From the cell containing the given text, extract its center point as (X, Y) coordinate. 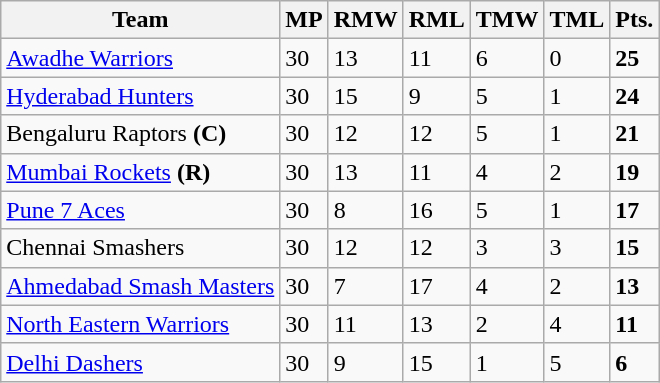
Chennai Smashers (140, 248)
Hyderabad Hunters (140, 96)
25 (634, 58)
North Eastern Warriors (140, 324)
Pts. (634, 20)
19 (634, 172)
Ahmedabad Smash Masters (140, 286)
Delhi Dashers (140, 362)
Mumbai Rockets (R) (140, 172)
MP (304, 20)
Awadhe Warriors (140, 58)
8 (366, 210)
Team (140, 20)
21 (634, 134)
RMW (366, 20)
Pune 7 Aces (140, 210)
TMW (507, 20)
TML (577, 20)
RML (436, 20)
Bengaluru Raptors (C) (140, 134)
0 (577, 58)
16 (436, 210)
24 (634, 96)
7 (366, 286)
